Return the (X, Y) coordinate for the center point of the cell that contains the specified text.  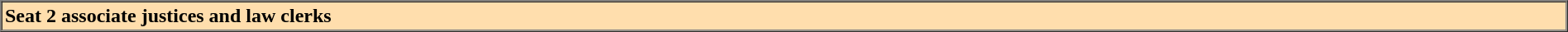
Seat 2 associate justices and law clerks (784, 16)
